Capture the cell that displays the provided text and extract its [x, y] central coordinate. 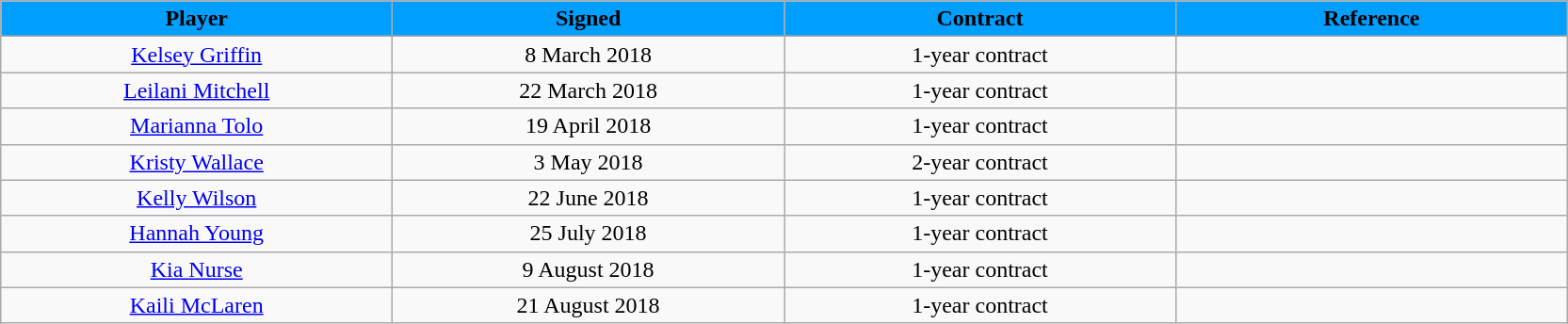
22 March 2018 [589, 90]
Kelsey Griffin [197, 55]
2-year contract [980, 162]
Marianna Tolo [197, 126]
21 August 2018 [589, 305]
9 August 2018 [589, 269]
8 March 2018 [589, 55]
25 July 2018 [589, 234]
Kia Nurse [197, 269]
Reference [1371, 19]
Player [197, 19]
Leilani Mitchell [197, 90]
Contract [980, 19]
3 May 2018 [589, 162]
22 June 2018 [589, 198]
Signed [589, 19]
Kelly Wilson [197, 198]
Hannah Young [197, 234]
19 April 2018 [589, 126]
Kaili McLaren [197, 305]
Kristy Wallace [197, 162]
